Return (X, Y) of the center of cell containing provided text 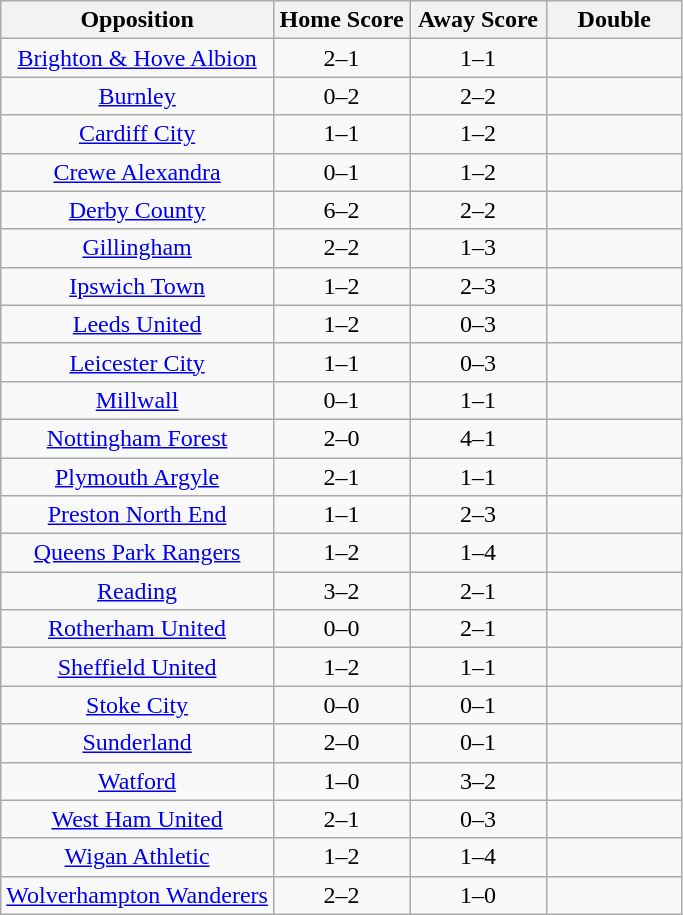
Queens Park Rangers (138, 553)
Burnley (138, 96)
Stoke City (138, 705)
Rotherham United (138, 629)
Millwall (138, 400)
Sunderland (138, 743)
0–2 (341, 96)
West Ham United (138, 819)
Opposition (138, 20)
Home Score (341, 20)
Gillingham (138, 248)
Derby County (138, 210)
Leicester City (138, 362)
Wolverhampton Wanderers (138, 895)
6–2 (341, 210)
Double (614, 20)
Nottingham Forest (138, 438)
4–1 (478, 438)
Leeds United (138, 324)
Crewe Alexandra (138, 172)
Reading (138, 591)
Plymouth Argyle (138, 477)
Ipswich Town (138, 286)
Away Score (478, 20)
Wigan Athletic (138, 857)
Preston North End (138, 515)
Sheffield United (138, 667)
1–3 (478, 248)
Cardiff City (138, 134)
Brighton & Hove Albion (138, 58)
Watford (138, 781)
